Determine the (X, Y) coordinate at the center of the cell enclosing the given text.  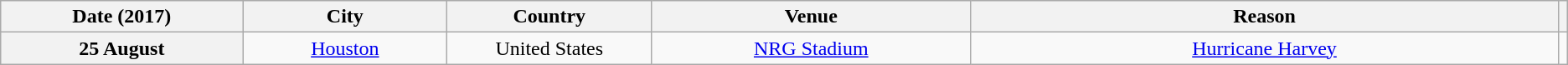
25 August (122, 48)
NRG Stadium (811, 48)
Country (549, 17)
City (345, 17)
Houston (345, 48)
Venue (811, 17)
Reason (1265, 17)
United States (549, 48)
Hurricane Harvey (1265, 48)
Date (2017) (122, 17)
